Find where the given text appears and provide that cell's center as (X, Y) coordinate. 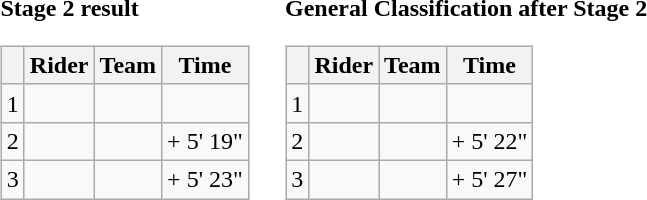
+ 5' 19" (206, 141)
+ 5' 22" (490, 141)
+ 5' 23" (206, 179)
+ 5' 27" (490, 179)
